Pinpoint the cell where the given text exists, returning its [x, y] midpoint coordinate. 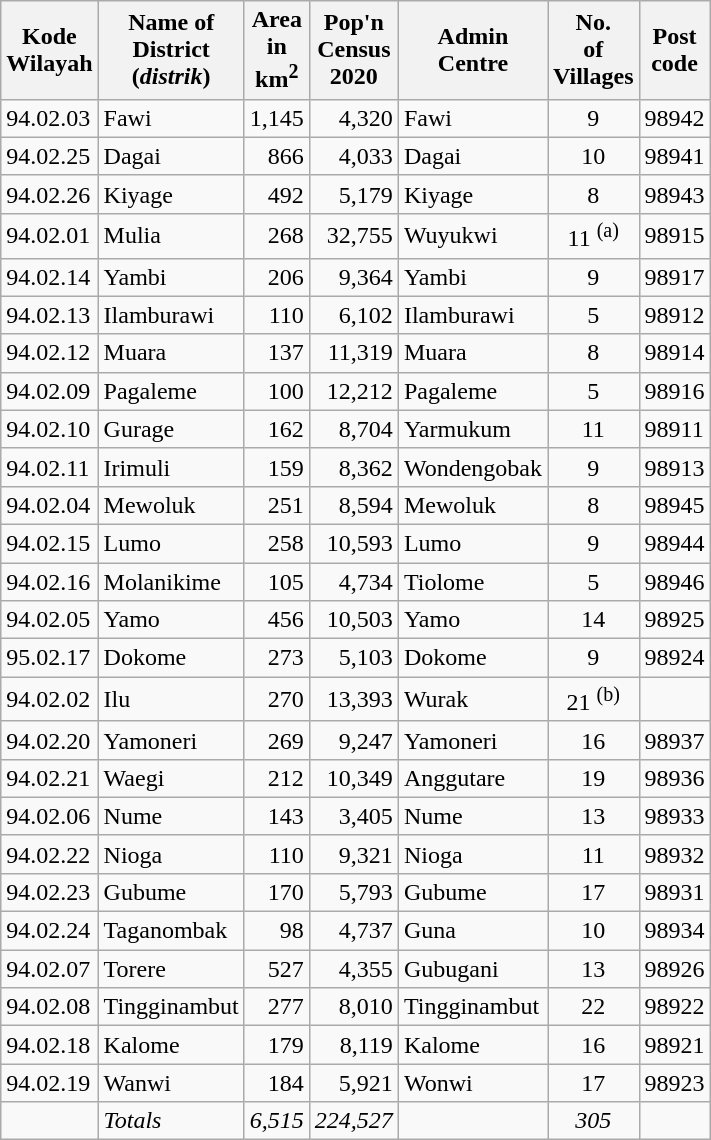
162 [276, 429]
Totals [171, 1121]
4,033 [354, 156]
9,321 [354, 854]
4,734 [354, 582]
94.02.13 [50, 315]
32,755 [354, 236]
98915 [674, 236]
94.02.11 [50, 467]
Wondengobak [472, 467]
98916 [674, 391]
251 [276, 505]
95.02.17 [50, 658]
94.02.24 [50, 931]
98946 [674, 582]
94.02.22 [50, 854]
10,503 [354, 620]
98 [276, 931]
Taganombak [171, 931]
98912 [674, 315]
94.02.01 [50, 236]
8,010 [354, 1007]
273 [276, 658]
Pop'n Census2020 [354, 50]
98923 [674, 1083]
98926 [674, 969]
13,393 [354, 700]
98922 [674, 1007]
866 [276, 156]
4,320 [354, 118]
19 [594, 778]
98931 [674, 893]
170 [276, 893]
9,364 [354, 277]
98941 [674, 156]
8,594 [354, 505]
94.02.20 [50, 740]
94.02.12 [50, 353]
Gubugani [472, 969]
98913 [674, 467]
270 [276, 700]
Guna [472, 931]
3,405 [354, 816]
1,145 [276, 118]
9,247 [354, 740]
Wanwi [171, 1083]
159 [276, 467]
Waegi [171, 778]
212 [276, 778]
94.02.05 [50, 620]
6,515 [276, 1121]
143 [276, 816]
12,212 [354, 391]
94.02.04 [50, 505]
98936 [674, 778]
94.02.16 [50, 582]
98917 [674, 277]
94.02.06 [50, 816]
Kode Wilayah [50, 50]
Areainkm2 [276, 50]
94.02.26 [50, 194]
5,103 [354, 658]
Mulia [171, 236]
100 [276, 391]
No. ofVillages [594, 50]
98924 [674, 658]
94.02.10 [50, 429]
98945 [674, 505]
98943 [674, 194]
Name of District(distrik) [171, 50]
98944 [674, 543]
10,593 [354, 543]
98942 [674, 118]
98937 [674, 740]
Postcode [674, 50]
11 (a) [594, 236]
22 [594, 1007]
Torere [171, 969]
258 [276, 543]
98934 [674, 931]
Anggutare [472, 778]
98933 [674, 816]
14 [594, 620]
5,179 [354, 194]
Molanikime [171, 582]
Ilu [171, 700]
179 [276, 1045]
137 [276, 353]
98925 [674, 620]
94.02.03 [50, 118]
4,737 [354, 931]
21 (b) [594, 700]
277 [276, 1007]
305 [594, 1121]
94.02.21 [50, 778]
94.02.09 [50, 391]
Wonwi [472, 1083]
8,362 [354, 467]
Yarmukum [472, 429]
94.02.14 [50, 277]
527 [276, 969]
94.02.18 [50, 1045]
AdminCentre [472, 50]
Wuyukwi [472, 236]
94.02.25 [50, 156]
98911 [674, 429]
206 [276, 277]
Irimuli [171, 467]
Wurak [472, 700]
94.02.02 [50, 700]
94.02.07 [50, 969]
5,793 [354, 893]
8,119 [354, 1045]
Gurage [171, 429]
224,527 [354, 1121]
94.02.08 [50, 1007]
269 [276, 740]
98921 [674, 1045]
8,704 [354, 429]
10,349 [354, 778]
94.02.15 [50, 543]
184 [276, 1083]
94.02.23 [50, 893]
268 [276, 236]
94.02.19 [50, 1083]
5,921 [354, 1083]
492 [276, 194]
Tiolome [472, 582]
105 [276, 582]
11,319 [354, 353]
98932 [674, 854]
4,355 [354, 969]
98914 [674, 353]
456 [276, 620]
6,102 [354, 315]
